Identify which cell holds the provided text, then report its [X, Y] central coordinate. 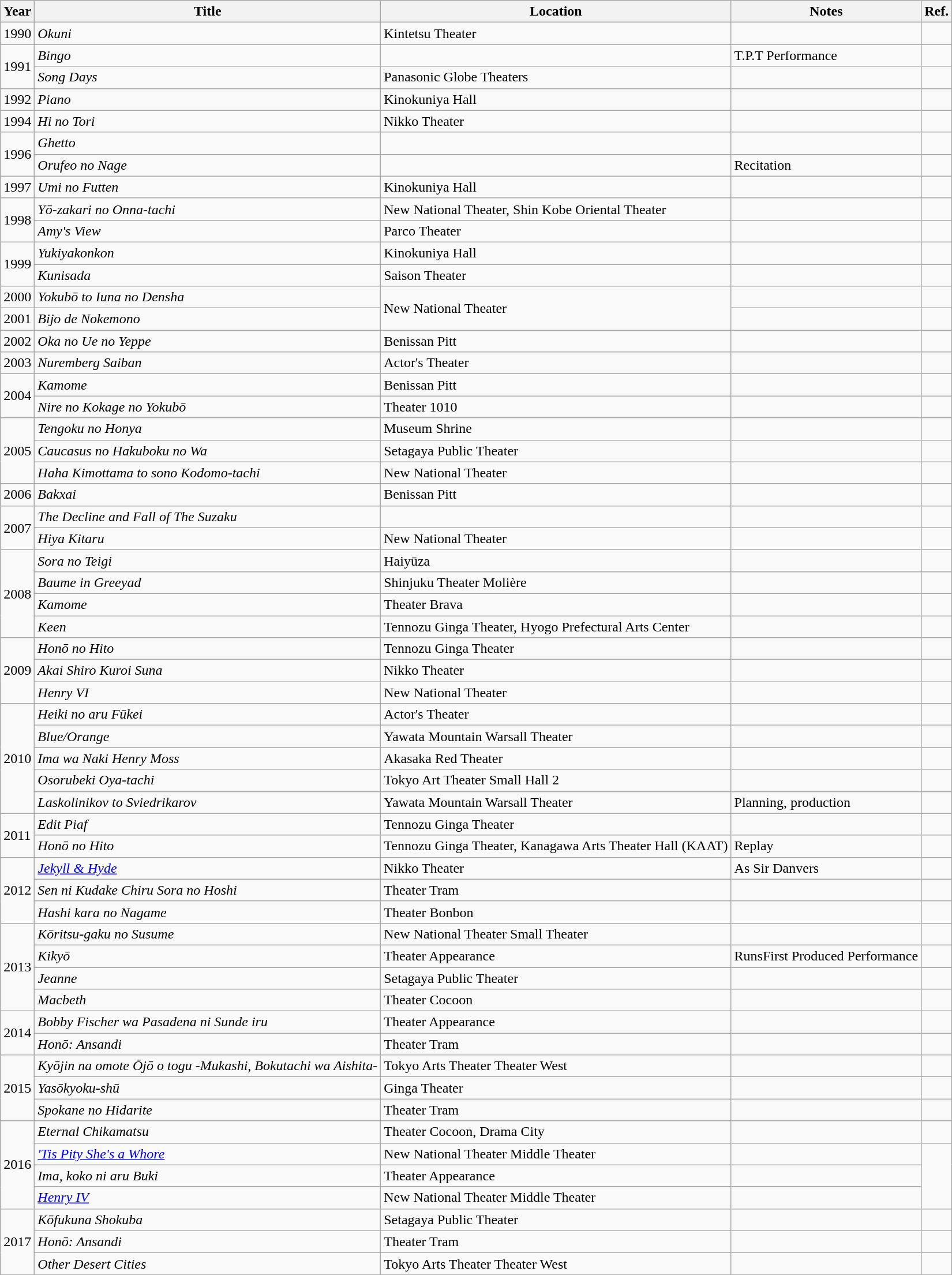
Amy's View [208, 231]
2008 [17, 593]
Bakxai [208, 495]
Ghetto [208, 143]
Henry VI [208, 693]
Haiyūza [556, 560]
RunsFirst Produced Performance [826, 956]
Other Desert Cities [208, 1263]
Theater Cocoon [556, 1000]
Edit Piaf [208, 824]
Planning, production [826, 802]
2000 [17, 297]
Okuni [208, 33]
Hi no Tori [208, 121]
1999 [17, 264]
Kintetsu Theater [556, 33]
Ref. [937, 12]
Parco Theater [556, 231]
2013 [17, 967]
2009 [17, 671]
Kikyō [208, 956]
Nire no Kokage no Yokubō [208, 407]
Kunisada [208, 275]
Bingo [208, 55]
1998 [17, 220]
Theater Brava [556, 604]
Tennozu Ginga Theater, Kanagawa Arts Theater Hall (KAAT) [556, 846]
2007 [17, 528]
1991 [17, 66]
Haha Kimottama to sono Kodomo-tachi [208, 473]
Yokubō to Iuna no Densha [208, 297]
Song Days [208, 77]
Kōfukuna Shokuba [208, 1220]
Henry IV [208, 1198]
Ima, koko ni aru Buki [208, 1176]
2017 [17, 1242]
2001 [17, 319]
2011 [17, 835]
2010 [17, 758]
Blue/Orange [208, 736]
Theater Cocoon, Drama City [556, 1132]
2006 [17, 495]
1996 [17, 154]
Heiki no aru Fūkei [208, 715]
Jeanne [208, 978]
Tennozu Ginga Theater, Hyogo Prefectural Arts Center [556, 626]
2014 [17, 1033]
2016 [17, 1165]
Spokane no Hidarite [208, 1110]
1997 [17, 187]
As Sir Danvers [826, 868]
Replay [826, 846]
The Decline and Fall of The Suzaku [208, 517]
Tengoku no Honya [208, 429]
Yasōkyoku-shū [208, 1088]
New National Theater, Shin Kobe Oriental Theater [556, 209]
Oka no Ue no Yeppe [208, 341]
Museum Shrine [556, 429]
Caucasus no Hakuboku no Wa [208, 451]
Ima wa Naki Henry Moss [208, 758]
Piano [208, 99]
T.P.T Performance [826, 55]
Bobby Fischer wa Pasadena ni Sunde iru [208, 1022]
Tokyo Art Theater Small Hall 2 [556, 780]
Sen ni Kudake Chiru Sora no Hoshi [208, 890]
Macbeth [208, 1000]
Akasaka Red Theater [556, 758]
Baume in Greeyad [208, 582]
Eternal Chikamatsu [208, 1132]
Location [556, 12]
Kyōjin na omote Ōjō o togu -Mukashi, Bokutachi wa Aishita- [208, 1066]
Umi no Futten [208, 187]
Year [17, 12]
1994 [17, 121]
Yō-zakari no Onna-tachi [208, 209]
Nuremberg Saiban [208, 363]
Title [208, 12]
Hiya Kitaru [208, 539]
Osorubeki Oya-tachi [208, 780]
Sora no Teigi [208, 560]
Yukiyakonkon [208, 253]
Bijo de Nokemono [208, 319]
Jekyll & Hyde [208, 868]
Theater 1010 [556, 407]
Akai Shiro Kuroi Suna [208, 671]
Shinjuku Theater Molière [556, 582]
1990 [17, 33]
New National Theater Small Theater [556, 934]
Keen [208, 626]
Kōritsu-gaku no Susume [208, 934]
Hashi kara no Nagame [208, 912]
2002 [17, 341]
Laskolinikov to Sviedrikarov [208, 802]
2015 [17, 1088]
Notes [826, 12]
Ginga Theater [556, 1088]
Recitation [826, 165]
Panasonic Globe Theaters [556, 77]
Orufeo no Nage [208, 165]
2005 [17, 451]
'Tis Pity She's a Whore [208, 1154]
Theater Bonbon [556, 912]
2004 [17, 396]
1992 [17, 99]
2003 [17, 363]
Saison Theater [556, 275]
2012 [17, 890]
